Return [X, Y] of the center of cell containing provided text 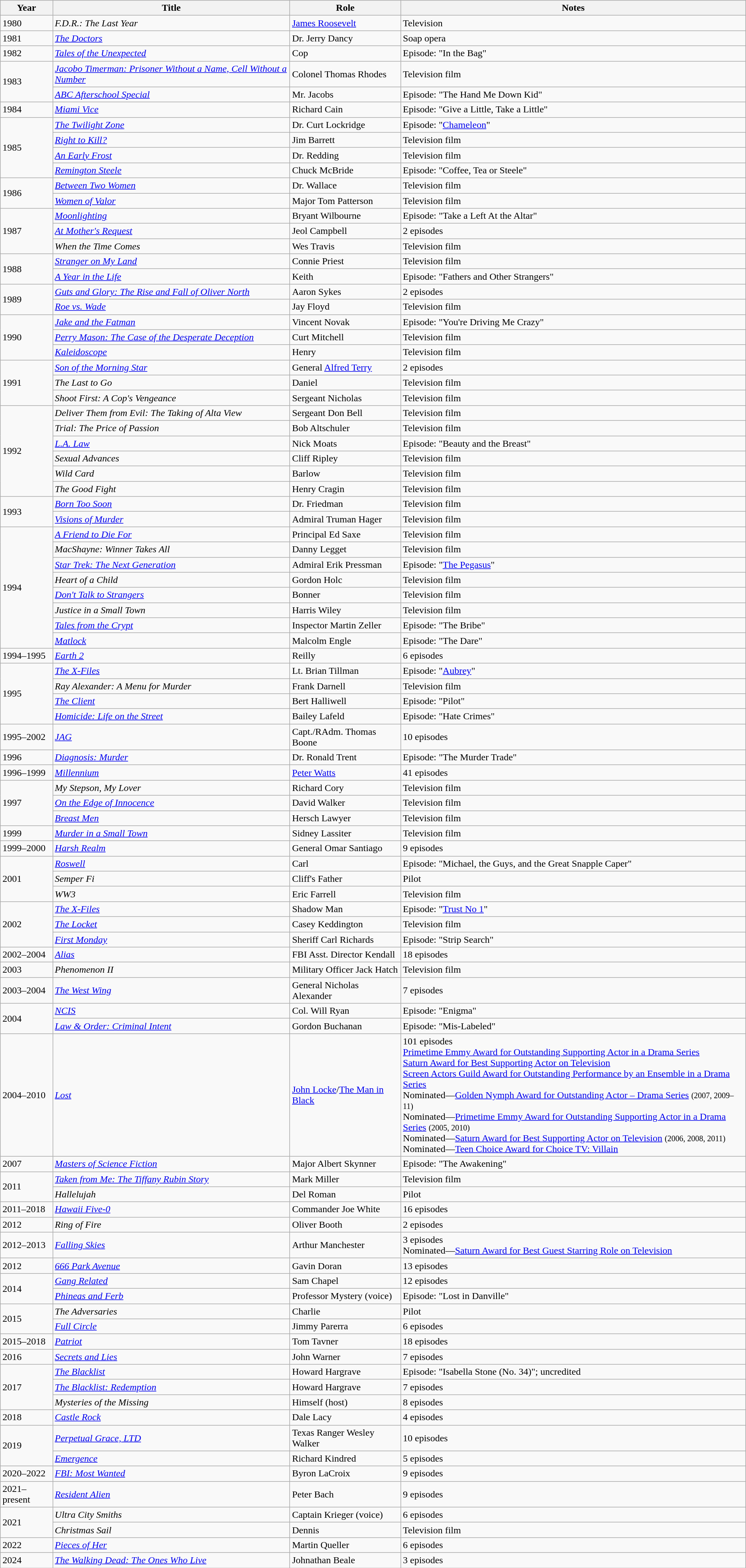
Cliff Ripley [345, 459]
Richard Cain [345, 110]
2022 [26, 1545]
An Early Frost [171, 155]
Role [345, 8]
Ray Alexander: A Menu for Murder [171, 686]
Jim Barrett [345, 140]
Star Trek: The Next Generation [171, 565]
1996 [26, 758]
Richard Kindred [345, 1458]
Henry [345, 352]
Roswell [171, 863]
Dr. Redding [345, 155]
Sergeant Nicholas [345, 398]
ABC Afterschool Special [171, 94]
Episode: "Chameleon" [573, 125]
1996–1999 [26, 773]
Phineas and Ferb [171, 1296]
Dr. Jerry Dancy [345, 38]
Capt./RAdm. Thomas Boone [345, 737]
Episode: "In the Bag" [573, 53]
FBI: Most Wanted [171, 1474]
Bailey Lafeld [345, 716]
JAG [171, 737]
Episode: "Trust No 1" [573, 909]
F.D.R.: The Last Year [171, 23]
Professor Mystery (voice) [345, 1296]
1995–2002 [26, 737]
Wes Travis [345, 246]
Perry Mason: The Case of the Desperate Deception [171, 337]
Dale Lacy [345, 1417]
James Roosevelt [345, 23]
Trial: The Price of Passion [171, 428]
On the Edge of Innocence [171, 803]
Episode: "You're Driving Me Crazy" [573, 322]
A Year in the Life [171, 277]
The Last to Go [171, 383]
Episode: "The Hand Me Down Kid" [573, 94]
Tom Tavner [345, 1342]
2024 [26, 1560]
Shoot First: A Cop's Vengeance [171, 398]
Bryant Wilbourne [345, 216]
Bonner [345, 595]
Hawaii Five-0 [171, 1209]
Cliff's Father [345, 879]
Keith [345, 277]
Castle Rock [171, 1417]
1980 [26, 23]
FBI Asst. Director Kendall [345, 955]
Alias [171, 955]
Tales of the Unexpected [171, 53]
Hersch Lawyer [345, 818]
Pieces of Her [171, 1545]
1997 [26, 803]
Malcolm Engle [345, 640]
Episode: "Isabella Stone (No. 34)"; uncredited [573, 1372]
Semper Fi [171, 879]
Oliver Booth [345, 1225]
The Adversaries [171, 1311]
Women of Valor [171, 200]
Cop [345, 53]
12 episodes [573, 1281]
L.A. Law [171, 444]
Title [171, 8]
Jay Floyd [345, 307]
Roe vs. Wade [171, 307]
2003–2004 [26, 991]
The Walking Dead: The Ones Who Live [171, 1560]
Episode: "Mis-Labeled" [573, 1026]
Episode: "The Pegasus" [573, 565]
Dr. Curt Lockridge [345, 125]
Episode: "Lost in Danville" [573, 1296]
Episode: "Take a Left At the Altar" [573, 216]
2003 [26, 970]
Notes [573, 8]
2015–2018 [26, 1342]
Resident Alien [171, 1494]
Breast Men [171, 818]
Martin Queller [345, 1545]
Charlie [345, 1311]
1984 [26, 110]
Peter Watts [345, 773]
1985 [26, 147]
Homicide: Life on the Street [171, 716]
1986 [26, 193]
3 episodes [573, 1560]
Jimmy Parerra [345, 1327]
Sam Chapel [345, 1281]
Full Circle [171, 1327]
At Mother's Request [171, 231]
Hallelujah [171, 1194]
Born Too Soon [171, 504]
General Omar Santiago [345, 848]
Matlock [171, 640]
2002–2004 [26, 955]
Eric Farrell [345, 894]
Right to Kill? [171, 140]
Connie Priest [345, 261]
2007 [26, 1164]
Episode: "The Bribe" [573, 625]
Gang Related [171, 1281]
41 episodes [573, 773]
Military Officer Jack Hatch [345, 970]
Shadow Man [345, 909]
Principal Ed Saxe [345, 534]
Falling Skies [171, 1245]
1995 [26, 693]
Episode: "Coffee, Tea or Steele" [573, 170]
Episode: "The Dare" [573, 640]
Dennis [345, 1530]
Episode: "Give a Little, Take a Little" [573, 110]
Jacobo Timerman: Prisoner Without a Name, Cell Without a Number [171, 74]
Gordon Buchanan [345, 1026]
Gavin Doran [345, 1266]
Murder in a Small Town [171, 833]
Christmas Sail [171, 1530]
Episode: "Enigma" [573, 1011]
The Doctors [171, 38]
Episode: "Michael, the Guys, and the Great Snapple Caper" [573, 863]
Taken from Me: The Tiffany Rubin Story [171, 1179]
Mark Miller [345, 1179]
Bob Altschuler [345, 428]
Vincent Novak [345, 322]
8 episodes [573, 1402]
2020–2022 [26, 1474]
1989 [26, 299]
2004–2010 [26, 1095]
The West Wing [171, 991]
Episode: "Beauty and the Breast" [573, 444]
Justice in a Small Town [171, 610]
Kaleidoscope [171, 352]
WW3 [171, 894]
2001 [26, 879]
2019 [26, 1446]
Del Roman [345, 1194]
Episode: "Fathers and Other Strangers" [573, 277]
Major Albert Skynner [345, 1164]
John Locke/The Man in Black [345, 1095]
Inspector Martin Zeller [345, 625]
Emergence [171, 1458]
Perpetual Grace, LTD [171, 1438]
Millennium [171, 773]
2015 [26, 1319]
Curt Mitchell [345, 337]
Patriot [171, 1342]
Sidney Lassiter [345, 833]
The Locket [171, 924]
Ring of Fire [171, 1225]
Bert Halliwell [345, 701]
Carl [345, 863]
Sheriff Carl Richards [345, 939]
Arthur Manchester [345, 1245]
Lt. Brian Tillman [345, 671]
1990 [26, 337]
1983 [26, 81]
5 episodes [573, 1458]
2016 [26, 1357]
Harris Wiley [345, 610]
Lost [171, 1095]
Guts and Glory: The Rise and Fall of Oliver North [171, 292]
Barlow [345, 474]
Ultra City Smiths [171, 1515]
Episode: "The Awakening" [573, 1164]
2011–2018 [26, 1209]
Episode: "Hate Crimes" [573, 716]
The Blacklist: Redemption [171, 1387]
Remington Steele [171, 170]
4 episodes [573, 1417]
Byron LaCroix [345, 1474]
2011 [26, 1187]
Chuck McBride [345, 170]
Moonlighting [171, 216]
1982 [26, 53]
Episode: "Pilot" [573, 701]
Heart of a Child [171, 580]
When the Time Comes [171, 246]
13 episodes [573, 1266]
Son of the Morning Star [171, 367]
Sergeant Don Bell [345, 413]
2018 [26, 1417]
Mysteries of the Missing [171, 1402]
1994 [26, 587]
Admiral Truman Hager [345, 519]
Daniel [345, 383]
1999 [26, 833]
Nick Moats [345, 444]
2004 [26, 1019]
Captain Krieger (voice) [345, 1515]
Between Two Women [171, 185]
John Warner [345, 1357]
The Twilight Zone [171, 125]
Texas Ranger Wesley Walker [345, 1438]
1991 [26, 383]
Commander Joe White [345, 1209]
2014 [26, 1288]
Jeol Campbell [345, 231]
2012–2013 [26, 1245]
A Friend to Die For [171, 534]
16 episodes [573, 1209]
Casey Keddington [345, 924]
Henry Cragin [345, 489]
General Alfred Terry [345, 367]
Peter Bach [345, 1494]
Admiral Erik Pressman [345, 565]
Phenomenon II [171, 970]
Mr. Jacobs [345, 94]
Masters of Science Fiction [171, 1164]
1988 [26, 269]
Television [573, 23]
2021–present [26, 1494]
Col. Will Ryan [345, 1011]
Aaron Sykes [345, 292]
The Good Fight [171, 489]
Wild Card [171, 474]
The Client [171, 701]
Himself (host) [345, 1402]
Episode: "Strip Search" [573, 939]
Colonel Thomas Rhodes [345, 74]
3 episodesNominated—Saturn Award for Best Guest Starring Role on Television [573, 1245]
666 Park Avenue [171, 1266]
Visions of Murder [171, 519]
Earth 2 [171, 655]
Jake and the Fatman [171, 322]
Dr. Ronald Trent [345, 758]
Harsh Realm [171, 848]
1999–2000 [26, 848]
Dr. Wallace [345, 185]
1987 [26, 231]
Danny Legget [345, 549]
NCIS [171, 1011]
Episode: "Aubrey" [573, 671]
Stranger on My Land [171, 261]
Gordon Holc [345, 580]
Deliver Them from Evil: The Taking of Alta View [171, 413]
The Blacklist [171, 1372]
Reilly [345, 655]
Year [26, 8]
Episode: "The Murder Trade" [573, 758]
General Nicholas Alexander [345, 991]
Don't Talk to Strangers [171, 595]
Frank Darnell [345, 686]
Soap opera [573, 38]
MacShayne: Winner Takes All [171, 549]
Secrets and Lies [171, 1357]
Dr. Friedman [345, 504]
Diagnosis: Murder [171, 758]
Miami Vice [171, 110]
1981 [26, 38]
1994–1995 [26, 655]
First Monday [171, 939]
1993 [26, 512]
Sexual Advances [171, 459]
2002 [26, 924]
2021 [26, 1522]
1992 [26, 451]
Major Tom Patterson [345, 200]
My Stepson, My Lover [171, 788]
2017 [26, 1387]
Law & Order: Criminal Intent [171, 1026]
Richard Cory [345, 788]
Tales from the Crypt [171, 625]
David Walker [345, 803]
Johnathan Beale [345, 1560]
